Search for the cell housing the specified text and yield its [x, y] center coordinate. 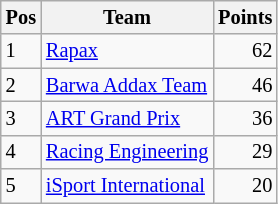
Barwa Addax Team [127, 85]
36 [245, 118]
Team [127, 17]
Pos [21, 17]
1 [21, 51]
46 [245, 85]
Points [245, 17]
3 [21, 118]
2 [21, 85]
ART Grand Prix [127, 118]
Racing Engineering [127, 152]
29 [245, 152]
iSport International [127, 186]
Rapax [127, 51]
4 [21, 152]
20 [245, 186]
62 [245, 51]
5 [21, 186]
